Output the [X, Y] coordinate of the center of the cell containing the given text.  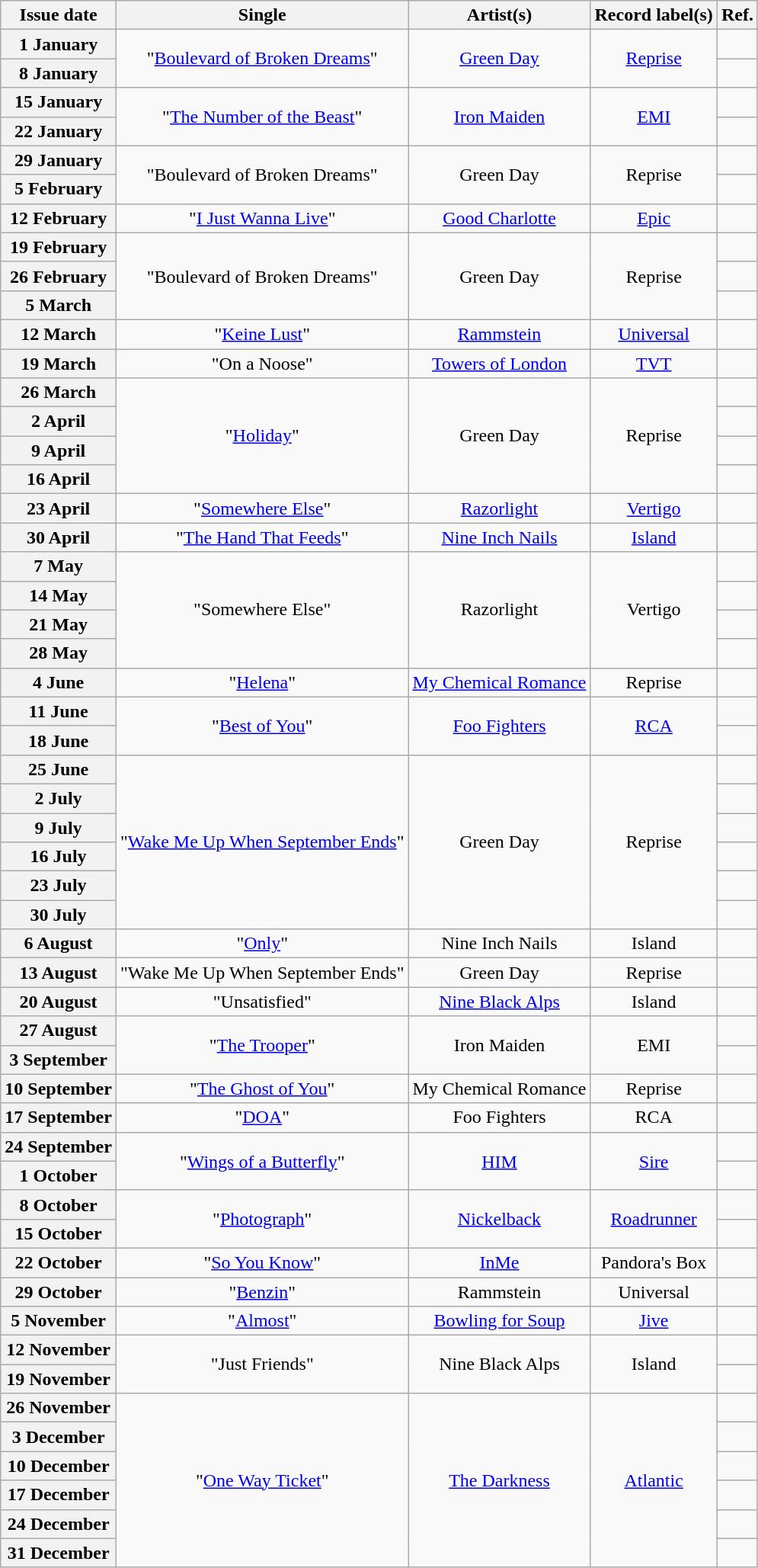
30 April [59, 537]
14 May [59, 595]
1 October [59, 1175]
22 January [59, 131]
The Darkness [500, 1480]
20 August [59, 1002]
"Just Friends" [262, 1364]
TVT [654, 364]
Epic [654, 218]
"On a Noose" [262, 364]
"I Just Wanna Live" [262, 218]
Bowling for Soup [500, 1321]
2 July [59, 798]
"Helena" [262, 682]
Jive [654, 1321]
"So You Know" [262, 1262]
18 June [59, 740]
Sire [654, 1161]
"Holiday" [262, 436]
19 November [59, 1379]
3 September [59, 1060]
"One Way Ticket" [262, 1480]
29 January [59, 160]
26 February [59, 276]
30 July [59, 915]
6 August [59, 944]
"Wings of a Butterfly" [262, 1161]
9 April [59, 451]
InMe [500, 1262]
Good Charlotte [500, 218]
11 June [59, 711]
10 September [59, 1089]
5 March [59, 305]
Nickelback [500, 1219]
16 July [59, 857]
21 May [59, 624]
9 July [59, 827]
Atlantic [654, 1480]
4 June [59, 682]
"The Trooper" [262, 1045]
22 October [59, 1262]
19 February [59, 247]
25 June [59, 769]
"The Number of the Beast" [262, 117]
3 December [59, 1437]
"The Hand That Feeds" [262, 537]
28 May [59, 653]
"Almost" [262, 1321]
2 April [59, 422]
"Unsatisfied" [262, 1002]
5 November [59, 1321]
"The Ghost of You" [262, 1089]
"Benzin" [262, 1292]
17 September [59, 1117]
16 April [59, 479]
12 March [59, 334]
Towers of London [500, 364]
8 October [59, 1204]
"Best of You" [262, 726]
12 November [59, 1350]
27 August [59, 1031]
8 January [59, 73]
"Keine Lust" [262, 334]
Record label(s) [654, 15]
1 January [59, 44]
"Only" [262, 944]
10 December [59, 1466]
31 December [59, 1553]
26 November [59, 1408]
23 April [59, 508]
24 December [59, 1524]
13 August [59, 973]
Ref. [737, 15]
Single [262, 15]
24 September [59, 1146]
15 October [59, 1233]
Issue date [59, 15]
26 March [59, 393]
Roadrunner [654, 1219]
17 December [59, 1495]
Artist(s) [500, 15]
Pandora's Box [654, 1262]
"DOA" [262, 1117]
29 October [59, 1292]
7 May [59, 566]
HIM [500, 1161]
"Photograph" [262, 1219]
12 February [59, 218]
19 March [59, 364]
15 January [59, 102]
5 February [59, 189]
23 July [59, 886]
